Capture the cell that displays the provided text and extract its (X, Y) central coordinate. 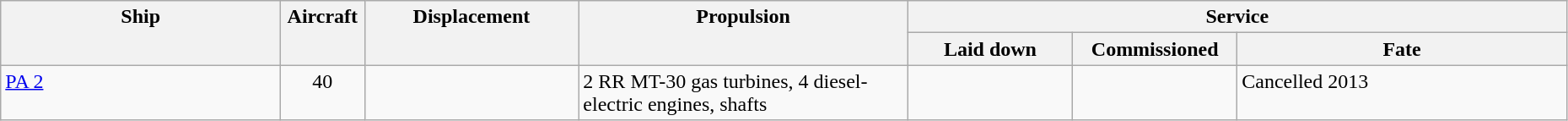
Ship (141, 33)
Laid down (990, 49)
Service (1237, 17)
2 RR MT-30 gas turbines, 4 diesel-electric engines, shafts (743, 93)
PA 2 (141, 93)
Cancelled 2013 (1402, 93)
Commissioned (1156, 49)
40 (322, 93)
Propulsion (743, 33)
Displacement (471, 33)
Fate (1402, 49)
Aircraft (322, 33)
